Find where the given text appears and provide that cell's center as (x, y) coordinate. 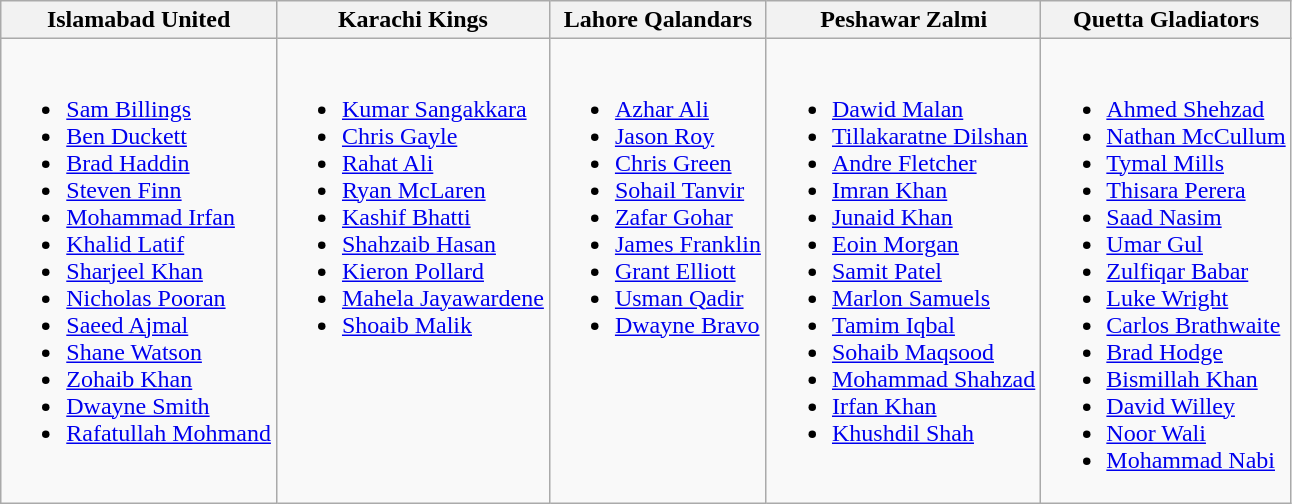
Kumar SangakkaraChris GayleRahat AliRyan McLarenKashif BhattiShahzaib HasanKieron PollardMahela JayawardeneShoaib Malik (412, 271)
Quetta Gladiators (1166, 20)
Peshawar Zalmi (903, 20)
Azhar AliJason RoyChris GreenSohail TanvirZafar GoharJames FranklinGrant ElliottUsman QadirDwayne Bravo (658, 271)
Lahore Qalandars (658, 20)
Islamabad United (139, 20)
Karachi Kings (412, 20)
